Find where the given text appears and provide that cell's center as (X, Y) coordinate. 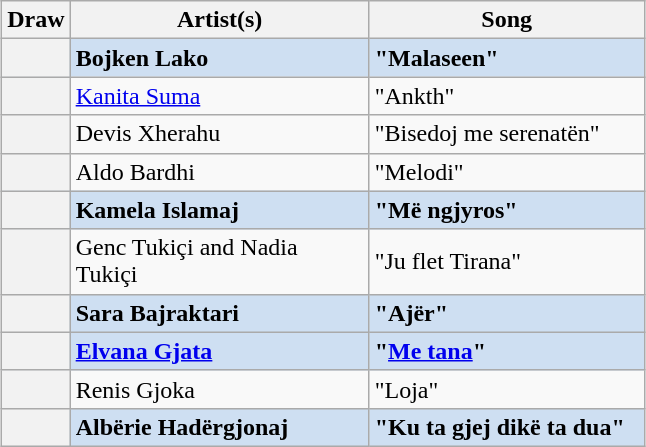
Genc Tukiçi and Nadia Tukiçi (220, 262)
Aldo Bardhi (220, 172)
"Me tana" (506, 351)
"Ankth" (506, 96)
"Më ngjyros" (506, 210)
"Bisedoj me serenatën" (506, 134)
Kanita Suma (220, 96)
"Melodi" (506, 172)
Sara Bajraktari (220, 313)
Albërie Hadërgjonaj (220, 427)
Kamela Islamaj (220, 210)
"Ku ta gjej dikë ta dua" (506, 427)
Song (506, 20)
"Loja" (506, 389)
Artist(s) (220, 20)
Elvana Gjata (220, 351)
"Malaseen" (506, 58)
"Ajër" (506, 313)
"Ju flet Tirana" (506, 262)
Bojken Lako (220, 58)
Renis Gjoka (220, 389)
Devis Xherahu (220, 134)
Draw (36, 20)
